Search for the cell housing the specified text and yield its (x, y) center coordinate. 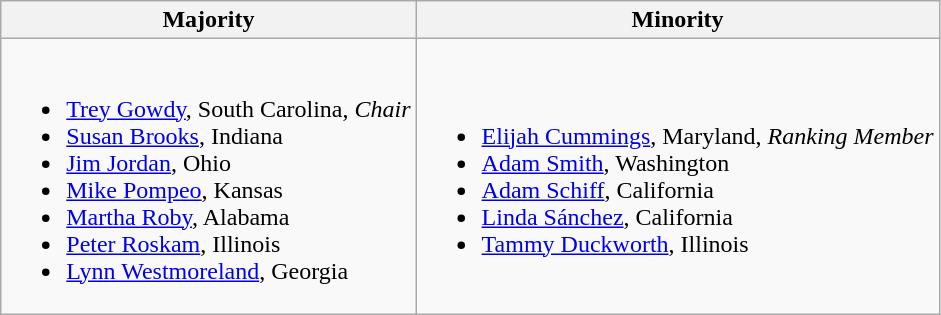
Minority (678, 20)
Majority (208, 20)
Elijah Cummings, Maryland, Ranking MemberAdam Smith, WashingtonAdam Schiff, CaliforniaLinda Sánchez, CaliforniaTammy Duckworth, Illinois (678, 176)
